Detect which cell encompasses the target text, then output its (X, Y) center coordinate. 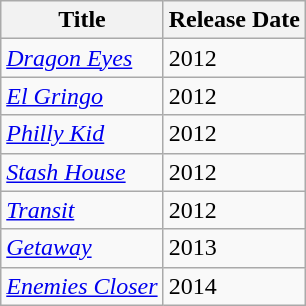
Getaway (82, 248)
2013 (234, 248)
El Gringo (82, 96)
Philly Kid (82, 134)
Enemies Closer (82, 286)
Dragon Eyes (82, 58)
Transit (82, 210)
2014 (234, 286)
Stash House (82, 172)
Release Date (234, 20)
Title (82, 20)
